Scan for the cell matching the given text and deliver its (X, Y) coordinate at center. 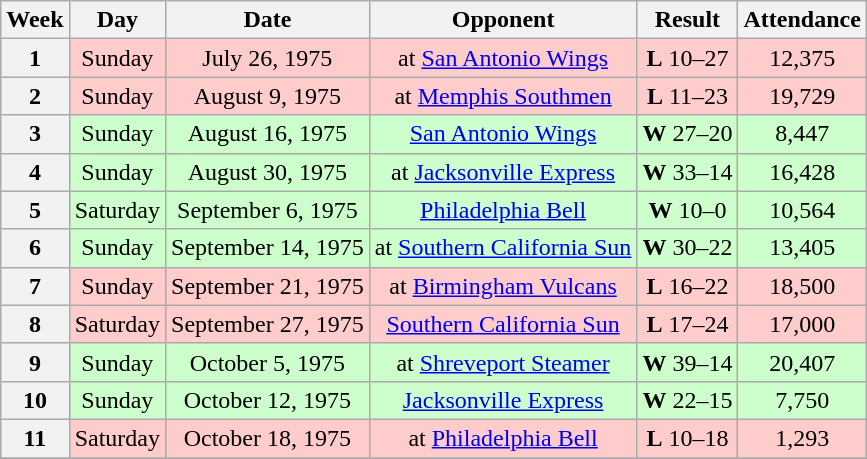
October 18, 1975 (268, 438)
4 (35, 172)
8,447 (802, 134)
at Memphis Southmen (503, 96)
10 (35, 400)
W 39–14 (688, 362)
Week (35, 20)
October 5, 1975 (268, 362)
Attendance (802, 20)
1,293 (802, 438)
August 30, 1975 (268, 172)
Date (268, 20)
7,750 (802, 400)
9 (35, 362)
at Shreveport Steamer (503, 362)
12,375 (802, 58)
at San Antonio Wings (503, 58)
September 21, 1975 (268, 286)
W 27–20 (688, 134)
13,405 (802, 248)
W 33–14 (688, 172)
San Antonio Wings (503, 134)
7 (35, 286)
20,407 (802, 362)
1 (35, 58)
L 10–27 (688, 58)
at Philadelphia Bell (503, 438)
8 (35, 324)
2 (35, 96)
18,500 (802, 286)
10,564 (802, 210)
at Southern California Sun (503, 248)
16,428 (802, 172)
6 (35, 248)
Southern California Sun (503, 324)
September 6, 1975 (268, 210)
11 (35, 438)
at Birmingham Vulcans (503, 286)
3 (35, 134)
September 27, 1975 (268, 324)
L 11–23 (688, 96)
L 16–22 (688, 286)
Opponent (503, 20)
19,729 (802, 96)
August 16, 1975 (268, 134)
Philadelphia Bell (503, 210)
W 10–0 (688, 210)
17,000 (802, 324)
W 22–15 (688, 400)
L 17–24 (688, 324)
Result (688, 20)
W 30–22 (688, 248)
L 10–18 (688, 438)
July 26, 1975 (268, 58)
5 (35, 210)
September 14, 1975 (268, 248)
Day (117, 20)
Jacksonville Express (503, 400)
August 9, 1975 (268, 96)
at Jacksonville Express (503, 172)
October 12, 1975 (268, 400)
